For the text-containing cell, return its midpoint in [X, Y] coordinate format. 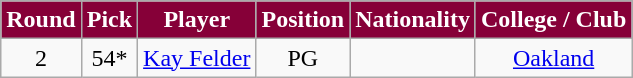
2 [41, 58]
Kay Felder [197, 58]
College / Club [553, 20]
Player [197, 20]
Oakland [553, 58]
PG [303, 58]
Pick [109, 20]
Position [303, 20]
Nationality [413, 20]
Round [41, 20]
54* [109, 58]
